Provide the (X, Y) coordinate of the cell's center where the given text is located.  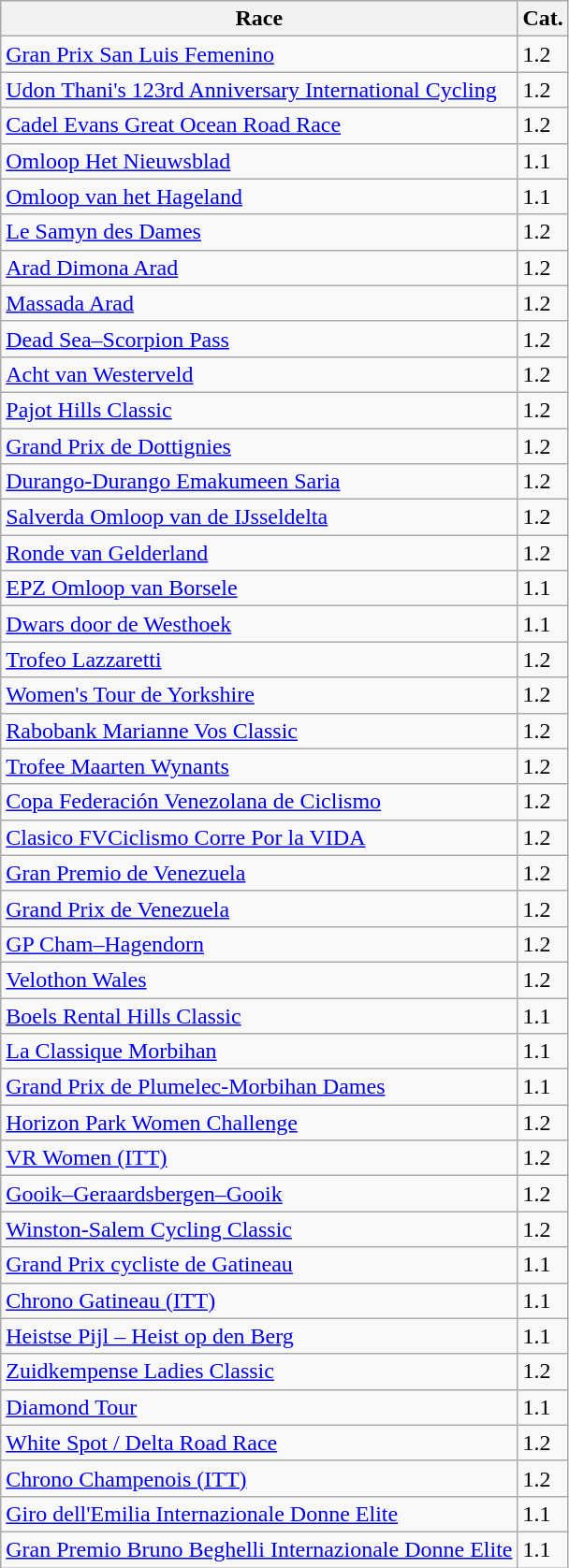
Zuidkempense Ladies Classic (259, 1372)
Rabobank Marianne Vos Classic (259, 731)
Dwars door de Westhoek (259, 624)
EPZ Omloop van Borsele (259, 588)
Boels Rental Hills Classic (259, 1015)
Grand Prix de Venezuela (259, 908)
Winston-Salem Cycling Classic (259, 1229)
Diamond Tour (259, 1407)
Omloop van het Hageland (259, 196)
Arad Dimona Arad (259, 268)
Grand Prix de Plumelec-Morbihan Dames (259, 1087)
Copa Federación Venezolana de Ciclismo (259, 802)
GP Cham–Hagendorn (259, 944)
Salverda Omloop van de IJsseldelta (259, 517)
Trofee Maarten Wynants (259, 766)
Chrono Gatineau (ITT) (259, 1300)
La Classique Morbihan (259, 1052)
Pajot Hills Classic (259, 410)
Grand Prix cycliste de Gatineau (259, 1265)
Gran Premio de Venezuela (259, 873)
Le Samyn des Dames (259, 232)
Massada Arad (259, 303)
Cadel Evans Great Ocean Road Race (259, 125)
Horizon Park Women Challenge (259, 1123)
Durango-Durango Emakumeen Saria (259, 482)
White Spot / Delta Road Race (259, 1443)
Omloop Het Nieuwsblad (259, 161)
Women's Tour de Yorkshire (259, 695)
Udon Thani's 123rd Anniversary International Cycling (259, 90)
Chrono Champenois (ITT) (259, 1478)
Velothon Wales (259, 980)
Cat. (543, 19)
Grand Prix de Dottignies (259, 446)
Gooik–Geraardsbergen–Gooik (259, 1194)
Acht van Westerveld (259, 374)
Heistse Pijl – Heist op den Berg (259, 1336)
Ronde van Gelderland (259, 553)
Race (259, 19)
Trofeo Lazzaretti (259, 660)
Gran Prix San Luis Femenino (259, 54)
Clasico FVCiclismo Corre Por la VIDA (259, 837)
Dead Sea–Scorpion Pass (259, 339)
VR Women (ITT) (259, 1158)
Giro dell'Emilia Internazionale Donne Elite (259, 1514)
Gran Premio Bruno Beghelli Internazionale Donne Elite (259, 1549)
